Determine the (X, Y) coordinate at the center of the cell enclosing the given text.  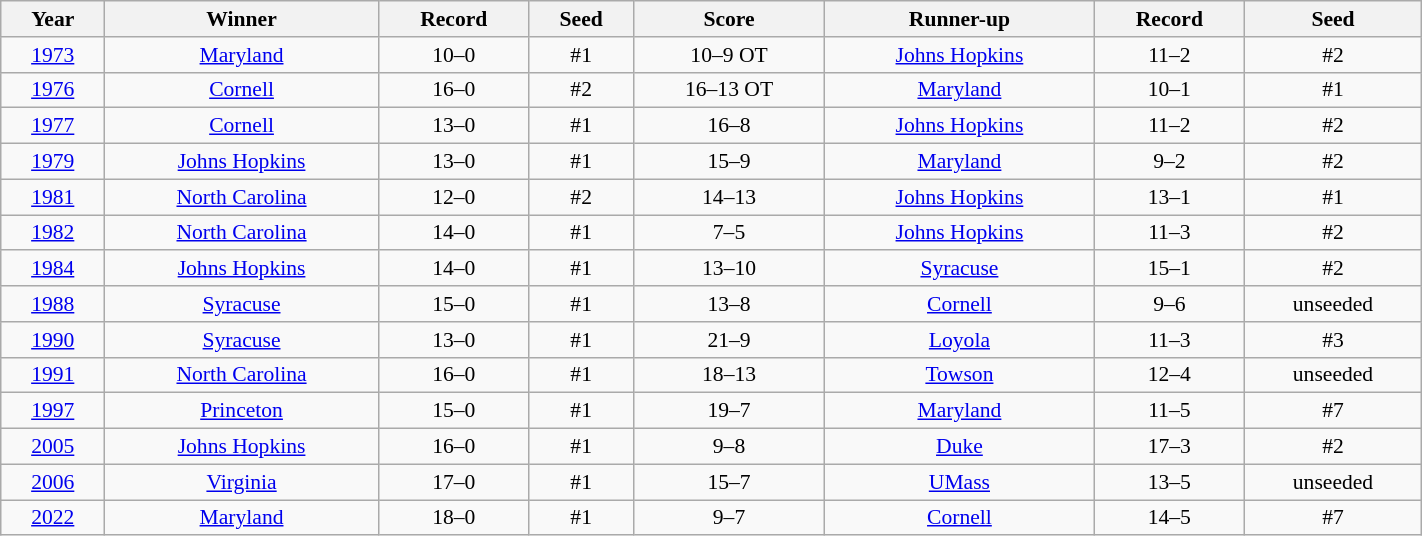
Virginia (242, 482)
14–13 (729, 197)
1973 (53, 55)
9–2 (1170, 162)
1997 (53, 411)
Year (53, 19)
9–8 (729, 447)
Winner (242, 19)
9–6 (1170, 304)
1982 (53, 233)
Runner-up (960, 19)
1988 (53, 304)
1984 (53, 269)
1977 (53, 126)
15–1 (1170, 269)
Duke (960, 447)
10–1 (1170, 90)
1991 (53, 375)
Towson (960, 375)
13–10 (729, 269)
11–5 (1170, 411)
10–9 OT (729, 55)
1976 (53, 90)
21–9 (729, 340)
19–7 (729, 411)
18–13 (729, 375)
13–5 (1170, 482)
7–5 (729, 233)
13–8 (729, 304)
2006 (53, 482)
1979 (53, 162)
15–9 (729, 162)
Score (729, 19)
12–4 (1170, 375)
18–0 (454, 518)
12–0 (454, 197)
Princeton (242, 411)
Loyola (960, 340)
#3 (1334, 340)
16–8 (729, 126)
14–5 (1170, 518)
17–0 (454, 482)
2005 (53, 447)
1981 (53, 197)
10–0 (454, 55)
17–3 (1170, 447)
13–1 (1170, 197)
16–13 OT (729, 90)
2022 (53, 518)
9–7 (729, 518)
UMass (960, 482)
1990 (53, 340)
15–7 (729, 482)
